From the cell containing the given text, extract its center point as [X, Y] coordinate. 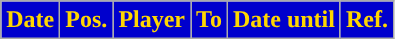
Pos. [86, 20]
Date until [284, 20]
Ref. [366, 20]
To [210, 20]
Date [30, 20]
Player [152, 20]
